Provide the (x, y) coordinate of the cell's center where the given text is located.  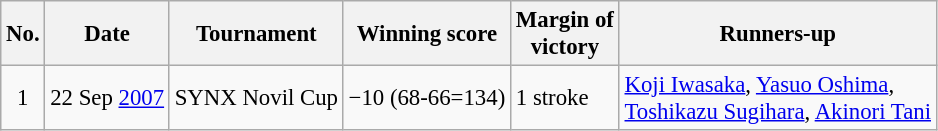
Winning score (426, 34)
1 (23, 98)
Koji Iwasaka, Yasuo Oshima, Toshikazu Sugihara, Akinori Tani (778, 98)
Runners-up (778, 34)
22 Sep 2007 (107, 98)
Tournament (256, 34)
No. (23, 34)
1 stroke (566, 98)
Margin ofvictory (566, 34)
Date (107, 34)
−10 (68-66=134) (426, 98)
SYNX Novil Cup (256, 98)
